Output the (x, y) coordinate of the center of the cell containing the given text.  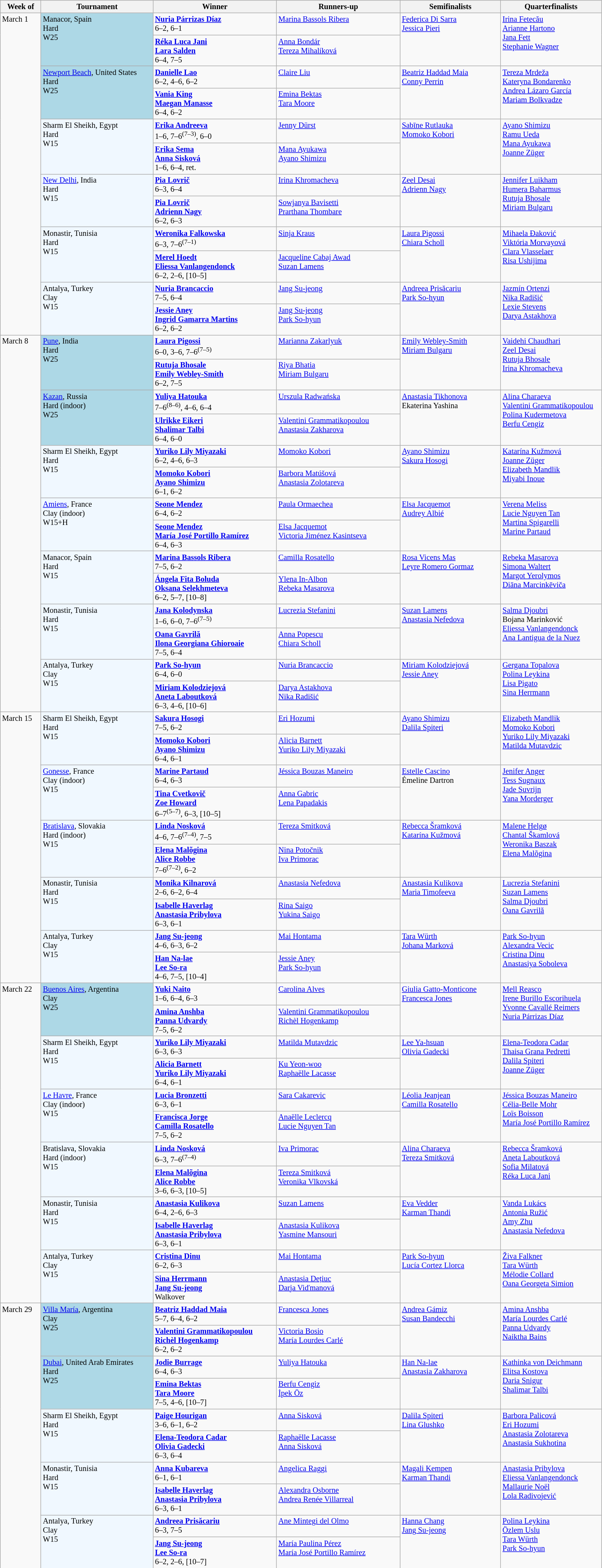
Momoko Kobori (338, 456)
Iva Primorac (338, 1154)
Anastasia Nefedova (338, 888)
Jacqueline Cabaj Awad Suzan Lamens (338, 267)
Park So-hyun Lucía Cortez Llorca (450, 1277)
Sabīne Rutlauka Momoko Kobori (450, 147)
Buenos Aires, Argentina Clay W25 (97, 1010)
Jéssica Bouzas Maneiro (338, 776)
Miriam Kolodziejová Jessie Aney (450, 685)
Ayano Shimizu Dalila Spiteri (450, 739)
Rebecca Šramková Aneta Laboutková Sofia Milatová Réka Luca Jani (551, 1169)
Jang Su-jeong Lee So-ra 6–2, 2–6, [10–7] (215, 1552)
Andreea Prisăcariu Park So-hyun (450, 308)
Salma Djoubri Bojana Marinković Eliessa Vanlangendonck Ana Lantigua de la Nuez (551, 631)
Jodie Burrage 6–4, 6–3 (215, 1367)
Victoria Bosio María Lourdes Carlé (338, 1341)
Park So-hyun 6–4, 6–0 (215, 670)
Alina Charaeva Valentini Grammatikopoulou Polina Kudermetova Berfu Cengiz (551, 418)
Manacor, Spain Hard W15 (97, 577)
Sowjanya Bavisetti Prarthana Thombare (338, 212)
Elena-Teodora Cadar Olivia Gadecki 6–3, 6–4 (215, 1446)
Kathinka von Deichmann Elitsa Kostova Daria Snigur Shalimar Talbi (551, 1382)
Merel Hoedt Eliessa Vanlangendonck 6–2, 2–6, [10–5] (215, 267)
Dubai, United Arab Emirates Hard W25 (97, 1382)
Irina Khromacheva (338, 185)
Rosa Vicens Mas Leyre Romero Gormaz (450, 577)
New Delhi, India Hard W15 (97, 200)
Ayano Shimizu Ramu Ueda Mana Ayukawa Joanne Züger (551, 147)
March 15 (21, 848)
Runners-up (338, 6)
Lucrezia Stefanini (338, 616)
Tereza Mrdeža Kateryna Bondarenko Andrea Lázaro García Mariam Bolkvadze (551, 92)
Elena Malõgina Alice Robbe 3–6, 6–3, [10–5] (215, 1182)
Claire Liu (338, 77)
Estelle Cascino Émeline Dartron (450, 793)
Pia Lovrič 6–3, 6–4 (215, 185)
Verena Meliss Lucie Nguyen Tan Martina Spigarelli Marine Partaud (551, 524)
Han Na-lae Lee So-ra 4–6, 7–5, [10–4] (215, 967)
Urszula Radwańska (338, 402)
Semifinalists (450, 6)
Barbora Matúšová Anastasia Zolotareva (338, 482)
Gergana Topalova Polina Leykina Lisa Pigato Sina Herrmann (551, 685)
Elizabeth Mandlik Momoko Kobori Yuriko Lily Miyazaki Matilda Mutavdzic (551, 739)
Giulia Gatto-Monticone Francesca Jones (450, 1010)
Yuriko Lily Miyazaki 6–3, 6–3 (215, 1047)
Tereza Smitková Veronika Vlkovská (338, 1182)
Dalila Spiteri Lina Glushko (450, 1436)
Ayano Shimizu Sakura Hosogi (450, 472)
Anastasia Tikhonova Ekaterina Yashina (450, 418)
Week of (21, 6)
Villa María, Argentina Clay W25 (97, 1329)
Anna Gabric Lena Papadakis (338, 803)
Magali Kempen Karman Thandi (450, 1488)
Zeel Desai Adrienn Nagy (450, 200)
Rutuja Bhosale Emily Webley-Smith 6–2, 7–5 (215, 374)
Anastasia Kulikova Maria Timofeeva (450, 903)
Valentini Grammatikopoulou Richèl Hogenkamp (338, 1021)
Anna Sisková (338, 1420)
Carolina Alves (338, 994)
Paula Ormaechea (338, 509)
Newport Beach, United States Hard W25 (97, 92)
Manacor, Spain Hard W25 (97, 40)
Suzan Lamens Anastasia Nefedova (450, 631)
Jenny Dürst (338, 131)
Polina Leykina Özlem Uslu Tara Würth Park So-hyun (551, 1541)
Eva Vedder Karman Thandi (450, 1223)
Erika Sema Anna Sisková 1–6, 6–4, ret. (215, 159)
Elsa Jacquemot Victoria Jiménez Kasintseva (338, 536)
Anastasia Kulikova 6–4, 2–6, 6–3 (215, 1208)
Suzan Lamens (338, 1208)
Anna Kubareva 6–1, 6–1 (215, 1473)
Tina Cvetkovič Zoe Howard 6–7(5–7), 6–3, [10–5] (215, 803)
Emily Webley-Smith Miriam Bulgaru (450, 362)
Elsa Jacquemot Audrey Albié (450, 524)
Monika Kilnarová 2–6, 6–2, 6–4 (215, 888)
Marianna Zakarlyuk (338, 347)
Linda Nosková 6–3, 7–6(7–4) (215, 1154)
Weronika Falkowska 6–3, 7–6(7–1) (215, 239)
Yuki Naito 1–6, 6–4, 6–3 (215, 994)
Elena Malõgina Alice Robbe 7–6(7–2), 6–2 (215, 860)
Jéssica Bouzas Maneiro Célia-Belle Mohr Loïs Boisson María José Portillo Ramírez (551, 1115)
Anastasia Kulikova Yasmine Mansouri (338, 1234)
Francisca Jorge Camilla Rosatello 7–5, 6–2 (215, 1126)
Katarína Kužmová Joanne Züger Elizabeth Mandlik Miyabi Inoue (551, 472)
Federica Di Sarra Jessica Pieri (450, 40)
Rina Saigo Yukina Saigo (338, 914)
Valentini Grammatikopoulou Anastasia Zakharova (338, 429)
Berfu Cengiz İpek Öz (338, 1393)
Lucrezia Stefanini Suzan Lamens Salma Djoubri Oana Gavrilă (551, 903)
Seone Mendez 6–4, 6–2 (215, 509)
Alexandra Osborne Andrea Renée Villarreal (338, 1500)
Linda Nosková 4–6, 7–6(7–4), 7–5 (215, 832)
Jana Kolodynska 1–6, 6–0, 7–6(7–5) (215, 616)
Camilla Rosatello (338, 562)
Park So-hyun Alexandra Vecic Cristina Dinu Anastasiya Soboleva (551, 956)
Rebeka Masarova Simona Waltert Margot Yerolymos Diāna Marcinkēviča (551, 577)
Miriam Kolodziejová Aneta Laboutková 6–3, 4–6, [10–6] (215, 697)
Oana Gavrilă Ilona Georgiana Ghioroaie 7–5, 6–4 (215, 644)
Valentini Grammatikopoulou Richèl Hogenkamp 6–2, 6–2 (215, 1341)
Erika Andreeva 1–6, 7–6(7–3), 6–0 (215, 131)
Ylena In-Albon Rebeka Masarova (338, 588)
Andreea Prisăcariu 6–3, 7–5 (215, 1526)
Emina Bektas Tara Moore (338, 103)
Vaidehi Chaudhari Zeel Desai Rutuja Bhosale Irina Khromacheva (551, 362)
Nina Potočnik Iva Primorac (338, 860)
Sara Cakarevic (338, 1100)
Malene Helgø Chantal Škamlová Weronika Baszak Elena Malõgina (551, 848)
Amina Anshba Panna Udvardy 7–5, 6–2 (215, 1021)
Tereza Smitková (338, 832)
María Paulina Pérez María José Portillo Ramírez (338, 1552)
March 1 (21, 174)
Réka Luca Jani Lara Salden 6–4, 7–5 (215, 51)
Jennifer Luikham Humera Baharmus Rutuja Bhosale Miriam Bulgaru (551, 200)
Léolia Jeanjean Camilla Rosatello (450, 1115)
Sina Herrmann Jang Su-jeong Walkover (215, 1288)
Jessie Aney Park So-hyun (338, 967)
Danielle Lao 6–2, 4–6, 6–2 (215, 77)
Barbora Palicová Eri Hozumi Anastasia Zolotareva Anastasia Sukhotina (551, 1436)
Mihaela Đaković Viktória Morvayová Clara Vlasselaer Risa Ushijima (551, 255)
Amiens, France Clay (indoor) W15+H (97, 524)
Angelica Raggi (338, 1473)
Matilda Mutavdzic (338, 1047)
Marina Bassols Ribera (338, 24)
Nuria Párrizas Díaz 6–2, 6–1 (215, 24)
Gonesse, France Clay (indoor) W15 (97, 793)
Eri Hozumi (338, 723)
Anastasia Dețiuc Darja Viďmanová (338, 1288)
Francesca Jones (338, 1314)
Jang Su-jeong Park So-hyun (338, 320)
Han Na-lae Anastasia Zakharova (450, 1382)
Lee Ya-hsuan Olivia Gadecki (450, 1062)
Mana Ayukawa Ayano Shimizu (338, 159)
Emina Bektas Tara Moore 7–5, 4–6, [10–7] (215, 1393)
Ku Yeon-woo Raphaëlle Lacasse (338, 1073)
Ulrikke Eikeri Shalimar Talbi 6–4, 6–0 (215, 429)
Alicia Barnett Yuriko Lily Miyazaki (338, 749)
Kazan, Russia Hard (indoor) W25 (97, 418)
Jang Su-jeong 4–6, 6–3, 6–2 (215, 941)
Jang Su-jeong (338, 293)
Yuliya Hatouka (338, 1367)
Momoko Kobori Ayano Shimizu 6–1, 6–2 (215, 482)
Hanna Chang Jang Su-jeong (450, 1541)
March 8 (21, 523)
Winner (215, 6)
Lucia Bronzetti 6–3, 6–1 (215, 1100)
Ángela Fita Boluda Oksana Selekhmeteva 6–2, 5–7, [10–8] (215, 588)
Irina Fetecău Arianne Hartono Jana Fett Stephanie Wagner (551, 40)
Quarterfinalists (551, 6)
Anna Popescu Chiara Scholl (338, 644)
Seone Mendez María José Portillo Ramírez 6–4, 6–3 (215, 536)
Laura Pigossi Chiara Scholl (450, 255)
Alicia Barnett Yuriko Lily Miyazaki 6–4, 6–1 (215, 1073)
Cristina Dinu 6–2, 6–3 (215, 1261)
Jenifer Anger Tess Sugnaux Jade Suvrijn Yana Morderger (551, 793)
Ane Mintegi del Olmo (338, 1526)
Raphaëlle Lacasse Anna Sisková (338, 1446)
Anastasia Pribylova Eliessa Vanlangendonck Mallaurie Noël Lola Radivojević (551, 1488)
Riya Bhatia Miriam Bulgaru (338, 374)
Pia Lovrič Adrienn Nagy 6–2, 6–3 (215, 212)
Vanda Lukács Antonia Ružić Amy Zhu Anastasia Nefedova (551, 1223)
March 22 (21, 1143)
Živa Falkner Tara Würth Mélodie Collard Oana Georgeta Simion (551, 1277)
Nuria Brancaccio (338, 670)
Tara Würth Johana Marková (450, 956)
Yuliya Hatouka 7–6(8–6), 4–6, 6–4 (215, 402)
Andrea Gámiz Susan Bandecchi (450, 1329)
Beatriz Haddad Maia Conny Perrin (450, 92)
Pune, India Hard W25 (97, 362)
Darya Astakhova Nika Radišić (338, 697)
Marina Bassols Ribera 7–5, 6–2 (215, 562)
Anna Bondár Tereza Mihalíková (338, 51)
Anaëlle Leclercq Lucie Nguyen Tan (338, 1126)
Jessie Aney Ingrid Gamarra Martins 6–2, 6–2 (215, 320)
Sakura Hosogi 7–5, 6–2 (215, 723)
Yuriko Lily Miyazaki 6–2, 4–6, 6–3 (215, 456)
Paige Hourigan 3–6, 6–1, 6–2 (215, 1420)
Vania King Maegan Manasse 6–4, 6–2 (215, 103)
Laura Pigossi 6–0, 3–6, 7–6(7–5) (215, 347)
Beatriz Haddad Maia 5–7, 6–4, 6–2 (215, 1314)
Le Havre, France Clay (indoor) W15 (97, 1115)
Elena-Teodora Cadar Thaisa Grana Pedretti Dalila Spiteri Joanne Züger (551, 1062)
Sinja Kraus (338, 239)
March 29 (21, 1436)
Amina Anshba María Lourdes Carlé Panna Udvardy Naiktha Bains (551, 1329)
Nuria Brancaccio 7–5, 6–4 (215, 293)
Rebecca Šramková Katarína Kužmová (450, 848)
Marine Partaud 6–4, 6–3 (215, 776)
Jazmín Ortenzi Nika Radišić Lexie Stevens Darya Astakhova (551, 308)
Momoko Kobori Ayano Shimizu 6–4, 6–1 (215, 749)
Tournament (97, 6)
Alina Charaeva Tereza Smitková (450, 1169)
Mell Reasco Irene Burillo Escorihuela Yvonne Cavallé Reimers Nuria Párrizas Díaz (551, 1010)
